Capture the cell that displays the provided text and extract its (X, Y) central coordinate. 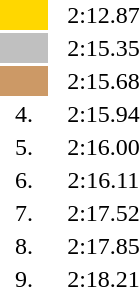
5. (24, 147)
4. (24, 114)
7. (24, 213)
8. (24, 246)
6. (24, 180)
